Provide the [x, y] coordinate of the cell's center where the given text is located.  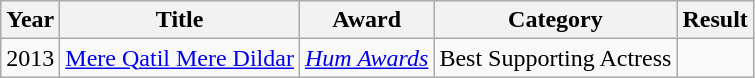
Category [556, 20]
2013 [30, 58]
Result [715, 20]
Hum Awards [366, 58]
Year [30, 20]
Title [180, 20]
Mere Qatil Mere Dildar [180, 58]
Best Supporting Actress [556, 58]
Award [366, 20]
